Return the [X, Y] coordinate for the center point of the cell that contains the specified text.  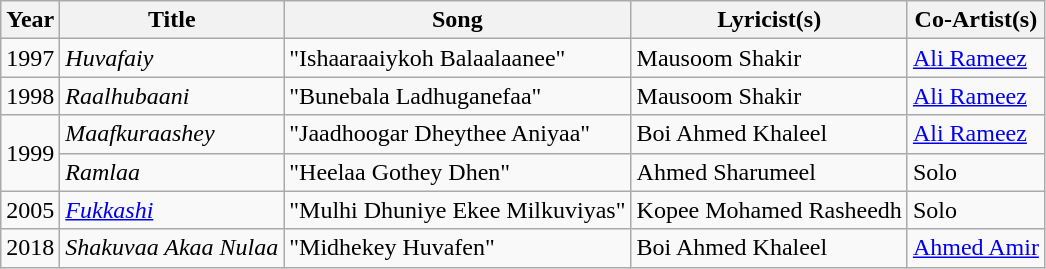
Ahmed Sharumeel [769, 172]
"Heelaa Gothey Dhen" [458, 172]
"Ishaaraaiykoh Balaalaanee" [458, 58]
Song [458, 20]
1999 [30, 153]
"Bunebala Ladhuganefaa" [458, 96]
Huvafaiy [172, 58]
Lyricist(s) [769, 20]
Fukkashi [172, 210]
Maafkuraashey [172, 134]
Ramlaa [172, 172]
Raalhubaani [172, 96]
"Midhekey Huvafen" [458, 248]
Kopee Mohamed Rasheedh [769, 210]
Year [30, 20]
Co-Artist(s) [976, 20]
2005 [30, 210]
Shakuvaa Akaa Nulaa [172, 248]
1997 [30, 58]
"Mulhi Dhuniye Ekee Milkuviyas" [458, 210]
Title [172, 20]
1998 [30, 96]
2018 [30, 248]
Ahmed Amir [976, 248]
"Jaadhoogar Dheythee Aniyaa" [458, 134]
